Scan for the cell matching the given text and deliver its [x, y] coordinate at center. 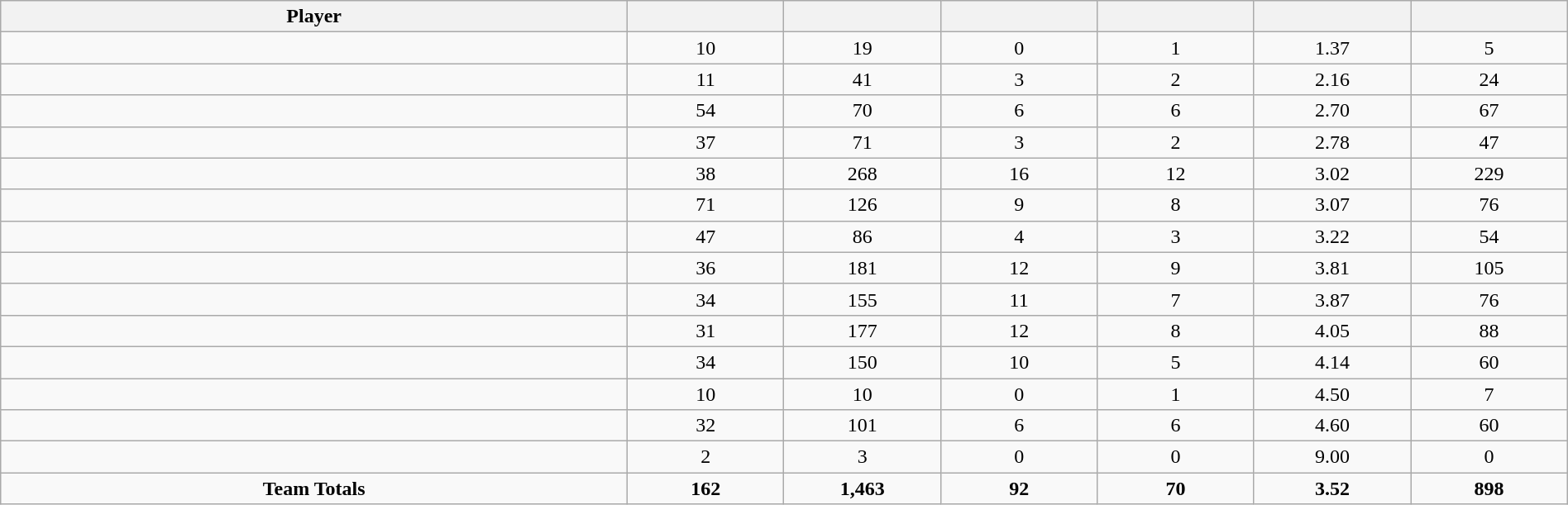
105 [1489, 268]
3.22 [1331, 236]
9.00 [1331, 457]
32 [706, 426]
31 [706, 331]
126 [862, 205]
24 [1489, 79]
101 [862, 426]
19 [862, 48]
41 [862, 79]
3.07 [1331, 205]
2.78 [1331, 142]
2.16 [1331, 79]
Player [314, 17]
4.05 [1331, 331]
1.37 [1331, 48]
162 [706, 488]
88 [1489, 331]
3.02 [1331, 174]
4 [1019, 236]
Team Totals [314, 488]
155 [862, 299]
268 [862, 174]
4.14 [1331, 362]
67 [1489, 111]
16 [1019, 174]
229 [1489, 174]
3.87 [1331, 299]
86 [862, 236]
36 [706, 268]
4.60 [1331, 426]
150 [862, 362]
38 [706, 174]
177 [862, 331]
3.81 [1331, 268]
4.50 [1331, 394]
1,463 [862, 488]
92 [1019, 488]
3.52 [1331, 488]
37 [706, 142]
2.70 [1331, 111]
181 [862, 268]
898 [1489, 488]
